For the text-containing cell, return its midpoint in [x, y] coordinate format. 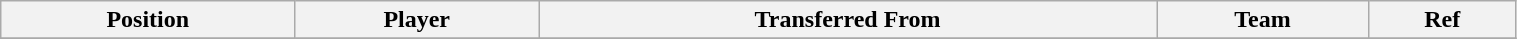
Transferred From [848, 20]
Player [417, 20]
Ref [1442, 20]
Team [1263, 20]
Position [148, 20]
